Output the [X, Y] coordinate of the center of the cell containing the given text.  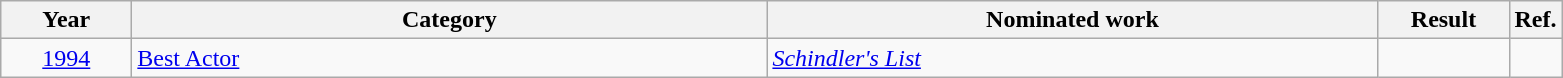
Nominated work [1072, 20]
Ref. [1536, 20]
Year [66, 20]
1994 [66, 58]
Best Actor [450, 58]
Category [450, 20]
Result [1444, 20]
Schindler's List [1072, 58]
